Pinpoint the cell where the given text exists, returning its (X, Y) midpoint coordinate. 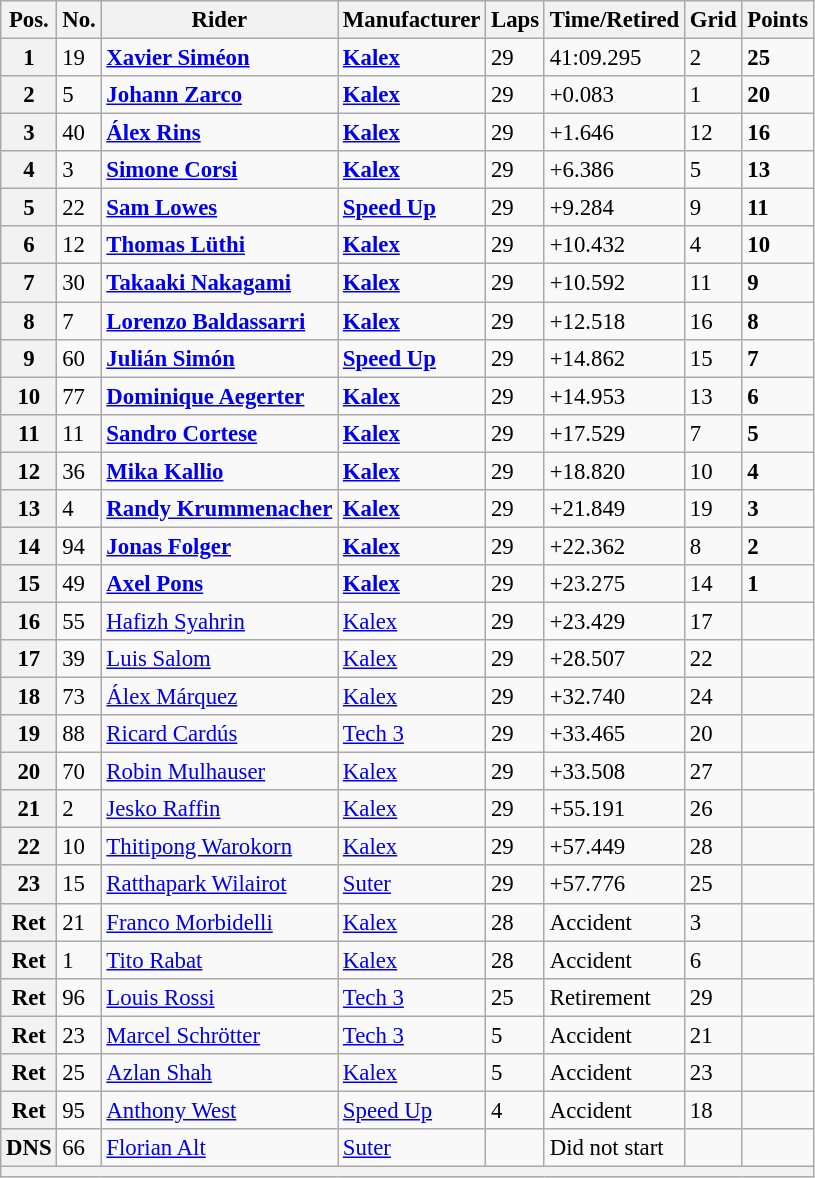
39 (79, 659)
Marcel Schrötter (220, 1035)
+23.275 (614, 584)
Retirement (614, 997)
Sam Lowes (220, 208)
73 (79, 697)
+17.529 (614, 433)
+1.646 (614, 133)
DNS (29, 1148)
27 (712, 772)
Takaaki Nakagami (220, 283)
Florian Alt (220, 1148)
No. (79, 20)
70 (79, 772)
Rider (220, 20)
60 (79, 358)
Luis Salom (220, 659)
41:09.295 (614, 58)
26 (712, 809)
77 (79, 396)
+6.386 (614, 170)
24 (712, 697)
+9.284 (614, 208)
Jesko Raffin (220, 809)
+22.362 (614, 546)
66 (79, 1148)
+21.849 (614, 509)
Points (778, 20)
Pos. (29, 20)
Anthony West (220, 1110)
30 (79, 283)
+32.740 (614, 697)
Álex Rins (220, 133)
40 (79, 133)
+14.862 (614, 358)
Louis Rossi (220, 997)
Randy Krummenacher (220, 509)
+28.507 (614, 659)
88 (79, 734)
+33.465 (614, 734)
Manufacturer (412, 20)
+14.953 (614, 396)
+0.083 (614, 95)
Robin Mulhauser (220, 772)
Thitipong Warokorn (220, 847)
+10.432 (614, 245)
Sandro Cortese (220, 433)
Hafizh Syahrin (220, 621)
Ricard Cardús (220, 734)
Azlan Shah (220, 1073)
+57.449 (614, 847)
Time/Retired (614, 20)
Axel Pons (220, 584)
+10.592 (614, 283)
+55.191 (614, 809)
96 (79, 997)
49 (79, 584)
Dominique Aegerter (220, 396)
+23.429 (614, 621)
Grid (712, 20)
+57.776 (614, 885)
Simone Corsi (220, 170)
Xavier Siméon (220, 58)
Ratthapark Wilairot (220, 885)
+12.518 (614, 321)
Jonas Folger (220, 546)
Thomas Lüthi (220, 245)
Mika Kallio (220, 471)
Laps (516, 20)
94 (79, 546)
Did not start (614, 1148)
36 (79, 471)
+18.820 (614, 471)
55 (79, 621)
+33.508 (614, 772)
Álex Márquez (220, 697)
Julián Simón (220, 358)
Tito Rabat (220, 960)
Lorenzo Baldassarri (220, 321)
Franco Morbidelli (220, 922)
95 (79, 1110)
Johann Zarco (220, 95)
